Return [x, y] of the center of cell containing provided text 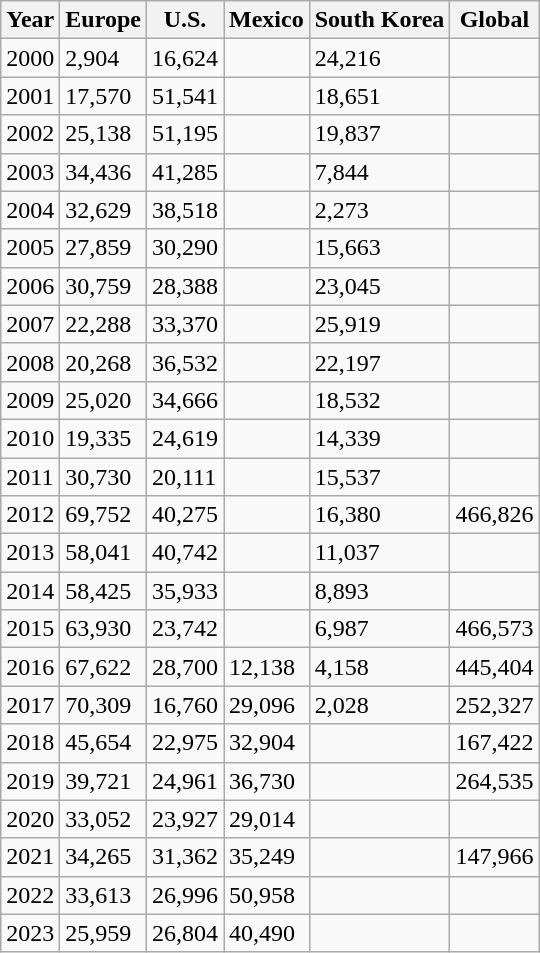
27,859 [104, 248]
63,930 [104, 629]
12,138 [267, 667]
23,045 [380, 286]
33,613 [104, 895]
35,249 [267, 857]
41,285 [184, 172]
2015 [30, 629]
33,052 [104, 819]
51,541 [184, 96]
50,958 [267, 895]
25,020 [104, 400]
22,975 [184, 743]
14,339 [380, 438]
2010 [30, 438]
11,037 [380, 553]
2019 [30, 781]
40,742 [184, 553]
23,927 [184, 819]
24,619 [184, 438]
18,532 [380, 400]
58,425 [104, 591]
2013 [30, 553]
South Korea [380, 20]
466,573 [494, 629]
2020 [30, 819]
2005 [30, 248]
40,275 [184, 515]
32,904 [267, 743]
69,752 [104, 515]
167,422 [494, 743]
24,961 [184, 781]
45,654 [104, 743]
39,721 [104, 781]
26,804 [184, 933]
23,742 [184, 629]
264,535 [494, 781]
58,041 [104, 553]
Year [30, 20]
2003 [30, 172]
34,265 [104, 857]
8,893 [380, 591]
147,966 [494, 857]
2002 [30, 134]
26,996 [184, 895]
30,730 [104, 477]
25,919 [380, 324]
2016 [30, 667]
19,837 [380, 134]
28,700 [184, 667]
2004 [30, 210]
2022 [30, 895]
22,288 [104, 324]
6,987 [380, 629]
Global [494, 20]
2,904 [104, 58]
40,490 [267, 933]
29,014 [267, 819]
2018 [30, 743]
466,826 [494, 515]
2017 [30, 705]
2,028 [380, 705]
16,624 [184, 58]
22,197 [380, 362]
2008 [30, 362]
20,268 [104, 362]
70,309 [104, 705]
28,388 [184, 286]
2006 [30, 286]
18,651 [380, 96]
16,380 [380, 515]
30,759 [104, 286]
32,629 [104, 210]
25,138 [104, 134]
Mexico [267, 20]
35,933 [184, 591]
31,362 [184, 857]
16,760 [184, 705]
2012 [30, 515]
25,959 [104, 933]
2007 [30, 324]
15,663 [380, 248]
30,290 [184, 248]
2000 [30, 58]
33,370 [184, 324]
2021 [30, 857]
2001 [30, 96]
4,158 [380, 667]
445,404 [494, 667]
29,096 [267, 705]
U.S. [184, 20]
2,273 [380, 210]
7,844 [380, 172]
24,216 [380, 58]
36,730 [267, 781]
51,195 [184, 134]
2023 [30, 933]
20,111 [184, 477]
2011 [30, 477]
15,537 [380, 477]
38,518 [184, 210]
2009 [30, 400]
34,666 [184, 400]
19,335 [104, 438]
34,436 [104, 172]
2014 [30, 591]
Europe [104, 20]
252,327 [494, 705]
17,570 [104, 96]
36,532 [184, 362]
67,622 [104, 667]
